Return the [X, Y] coordinate for the center point of the cell that contains the specified text.  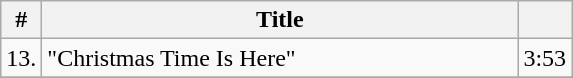
Title [280, 20]
3:53 [545, 58]
# [22, 20]
13. [22, 58]
"Christmas Time Is Here" [280, 58]
